Capture the cell that displays the provided text and extract its (X, Y) central coordinate. 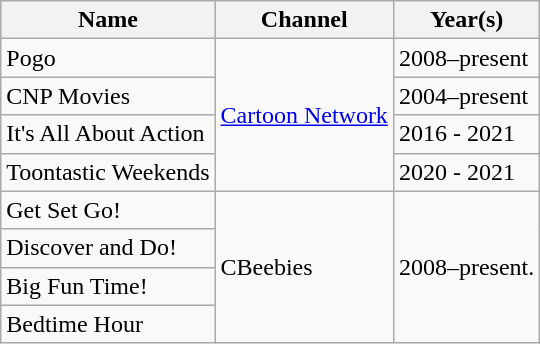
CBeebies (304, 267)
Big Fun Time! (108, 286)
2016 - 2021 (466, 134)
Pogo (108, 58)
Channel (304, 20)
Bedtime Hour (108, 324)
2020 - 2021 (466, 172)
Cartoon Network (304, 115)
Discover and Do! (108, 248)
2004–present (466, 96)
2008–present. (466, 267)
Get Set Go! (108, 210)
Year(s) (466, 20)
Toontastic Weekends (108, 172)
It's All About Action (108, 134)
CNP Movies (108, 96)
2008–present (466, 58)
Name (108, 20)
